For the text-containing cell, return its midpoint in (x, y) coordinate format. 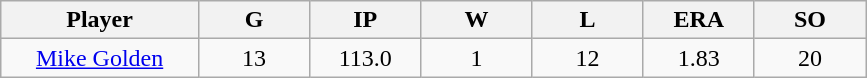
13 (254, 58)
Mike Golden (100, 58)
12 (588, 58)
20 (810, 58)
1 (476, 58)
IP (366, 20)
W (476, 20)
113.0 (366, 58)
Player (100, 20)
1.83 (698, 58)
G (254, 20)
ERA (698, 20)
L (588, 20)
SO (810, 20)
